Provide the (X, Y) coordinate of the cell's center where the given text is located.  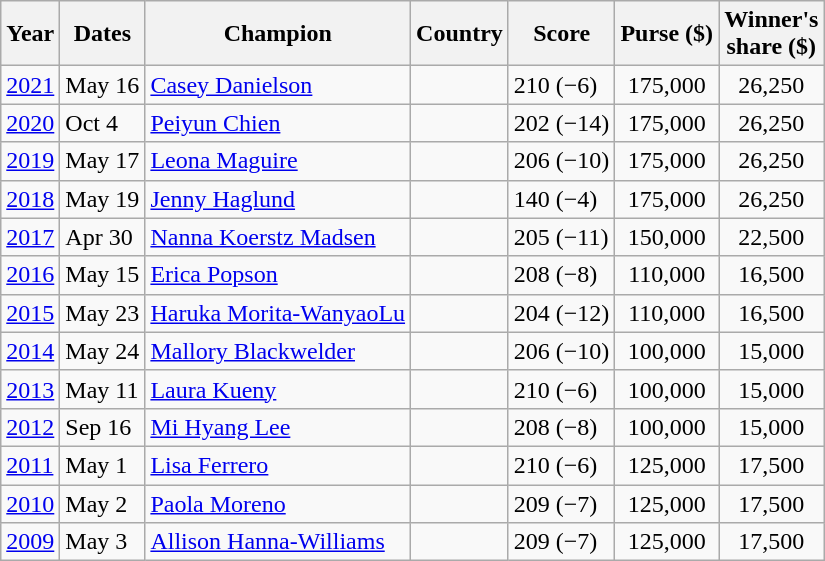
Nanna Koerstz Madsen (278, 237)
May 2 (102, 503)
Purse ($) (667, 34)
Year (30, 34)
204 (−12) (562, 313)
140 (−4) (562, 199)
Champion (278, 34)
May 1 (102, 465)
2014 (30, 351)
May 11 (102, 389)
May 23 (102, 313)
Paola Moreno (278, 503)
May 3 (102, 542)
Mi Hyang Lee (278, 427)
205 (−11) (562, 237)
May 24 (102, 351)
Country (460, 34)
May 16 (102, 85)
2010 (30, 503)
Mallory Blackwelder (278, 351)
Dates (102, 34)
Apr 30 (102, 237)
Winner'sshare ($) (772, 34)
Erica Popson (278, 275)
2018 (30, 199)
2016 (30, 275)
Leona Maguire (278, 161)
Peiyun Chien (278, 123)
Lisa Ferrero (278, 465)
Oct 4 (102, 123)
22,500 (772, 237)
May 15 (102, 275)
2015 (30, 313)
Casey Danielson (278, 85)
2020 (30, 123)
Haruka Morita-WanyaoLu (278, 313)
Allison Hanna-Williams (278, 542)
2011 (30, 465)
2013 (30, 389)
May 19 (102, 199)
2017 (30, 237)
2009 (30, 542)
2012 (30, 427)
Laura Kueny (278, 389)
202 (−14) (562, 123)
Jenny Haglund (278, 199)
150,000 (667, 237)
Sep 16 (102, 427)
May 17 (102, 161)
2021 (30, 85)
2019 (30, 161)
Score (562, 34)
